Scan for the cell matching the given text and deliver its [x, y] coordinate at center. 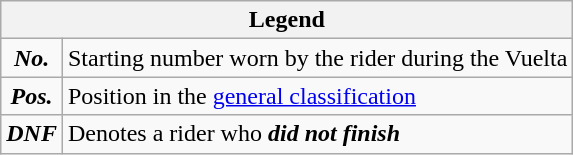
Pos. [32, 96]
Denotes a rider who did not finish [317, 134]
Starting number worn by the rider during the Vuelta [317, 58]
DNF [32, 134]
Position in the general classification [317, 96]
Legend [287, 20]
No. [32, 58]
